Find where the given text appears and provide that cell's center as (X, Y) coordinate. 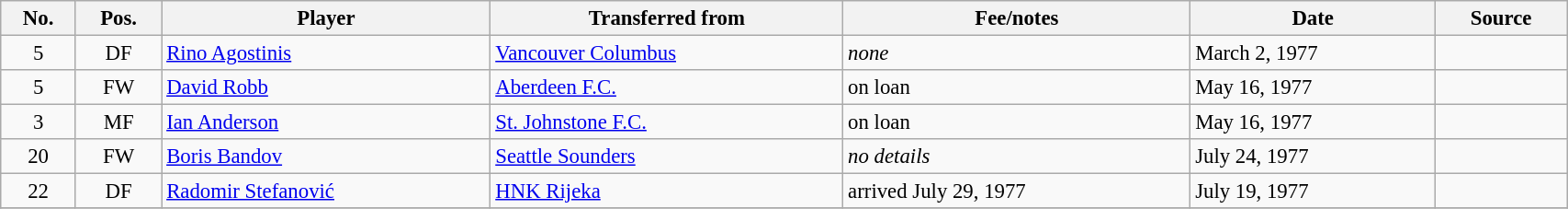
MF (118, 122)
HNK Rijeka (667, 192)
David Robb (326, 87)
Boris Bandov (326, 157)
July 19, 1977 (1314, 192)
arrived July 29, 1977 (1017, 192)
Transferred from (667, 18)
Date (1314, 18)
Radomir Stefanović (326, 192)
3 (39, 122)
No. (39, 18)
22 (39, 192)
Seattle Sounders (667, 157)
Ian Anderson (326, 122)
March 2, 1977 (1314, 53)
Fee/notes (1017, 18)
Aberdeen F.C. (667, 87)
Source (1501, 18)
no details (1017, 157)
Vancouver Columbus (667, 53)
none (1017, 53)
20 (39, 157)
Player (326, 18)
Pos. (118, 18)
St. Johnstone F.C. (667, 122)
July 24, 1977 (1314, 157)
Rino Agostinis (326, 53)
